Search for the cell housing the specified text and yield its [x, y] center coordinate. 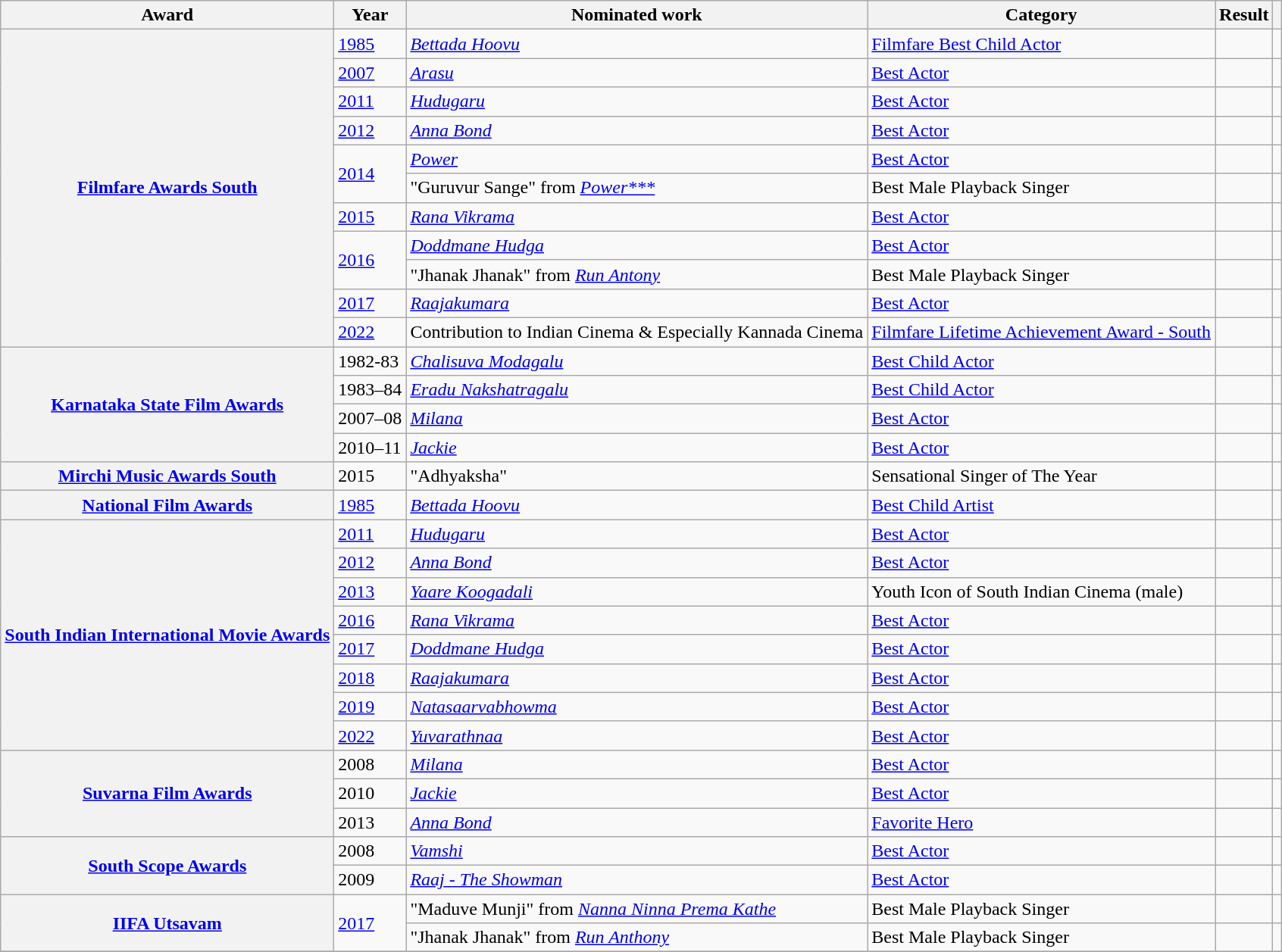
"Guruvur Sange" from Power*** [636, 188]
Filmfare Awards South [167, 188]
Year [370, 15]
"Maduve Munji" from Nanna Ninna Prema Kathe [636, 909]
Filmfare Best Child Actor [1041, 44]
National Film Awards [167, 505]
Natasaarvabhowma [636, 707]
Filmfare Lifetime Achievement Award - South [1041, 332]
2007–08 [370, 419]
Vamshi [636, 851]
"Jhanak Jhanak" from Run Antony [636, 274]
Favorite Hero [1041, 822]
2014 [370, 173]
Youth Icon of South Indian Cinema (male) [1041, 591]
2010–11 [370, 448]
Category [1041, 15]
Result [1244, 15]
2019 [370, 707]
1982-83 [370, 361]
Eradu Nakshatragalu [636, 390]
1983–84 [370, 390]
2009 [370, 880]
Chalisuva Modagalu [636, 361]
IIFA Utsavam [167, 923]
2018 [370, 678]
South Scope Awards [167, 866]
Best Child Artist [1041, 505]
Sensational Singer of The Year [1041, 476]
Mirchi Music Awards South [167, 476]
Arasu [636, 73]
Contribution to Indian Cinema & Especially Kannada Cinema [636, 332]
Nominated work [636, 15]
Award [167, 15]
South Indian International Movie Awards [167, 635]
2010 [370, 793]
"Jhanak Jhanak" from Run Anthony [636, 938]
Raaj - The Showman [636, 880]
Karnataka State Film Awards [167, 404]
Power [636, 159]
Yaare Koogadali [636, 591]
Suvarna Film Awards [167, 793]
2007 [370, 73]
"Adhyaksha" [636, 476]
Yuvarathnaa [636, 735]
